Return (X, Y) of the center of cell containing provided text 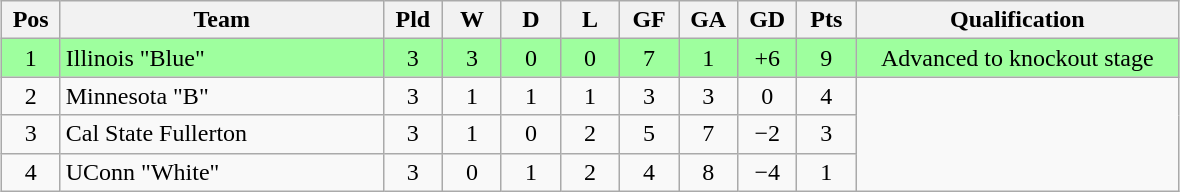
−4 (768, 172)
8 (708, 172)
Qualification (1018, 20)
W (472, 20)
D (530, 20)
Pts (826, 20)
GD (768, 20)
−2 (768, 134)
Cal State Fullerton (222, 134)
GA (708, 20)
GF (650, 20)
Illinois "Blue" (222, 58)
Pos (30, 20)
UConn "White" (222, 172)
Team (222, 20)
9 (826, 58)
L (590, 20)
Minnesota "B" (222, 96)
+6 (768, 58)
5 (650, 134)
Advanced to knockout stage (1018, 58)
Pld (412, 20)
